Locate the cell with the specified text and output its (X, Y) center coordinate. 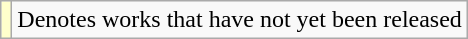
Denotes works that have not yet been released (240, 20)
